For the text-containing cell, return its midpoint in (X, Y) coordinate format. 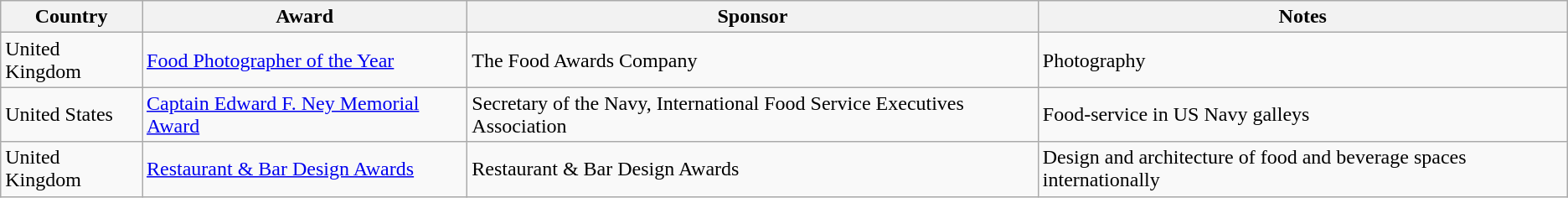
Secretary of the Navy, International Food Service Executives Association (752, 114)
Notes (1302, 17)
Food-service in US Navy galleys (1302, 114)
Award (305, 17)
Photography (1302, 60)
Food Photographer of the Year (305, 60)
Captain Edward F. Ney Memorial Award (305, 114)
Sponsor (752, 17)
Design and architecture of food and beverage spaces internationally (1302, 169)
The Food Awards Company (752, 60)
United States (72, 114)
Country (72, 17)
